Identify which cell holds the provided text, then report its (x, y) central coordinate. 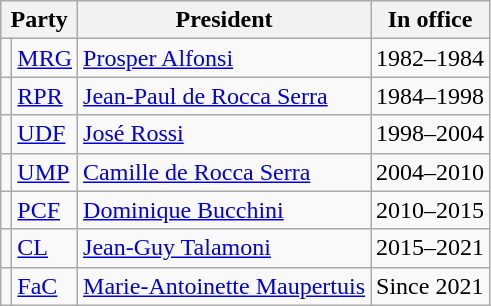
Jean-Guy Talamoni (224, 248)
Dominique Bucchini (224, 210)
Party (40, 20)
In office (430, 20)
FaC (45, 286)
José Rossi (224, 134)
1984–1998 (430, 96)
2015–2021 (430, 248)
UMP (45, 172)
Prosper Alfonsi (224, 58)
President (224, 20)
PCF (45, 210)
UDF (45, 134)
Marie-Antoinette Maupertuis (224, 286)
1982–1984 (430, 58)
RPR (45, 96)
2010–2015 (430, 210)
Camille de Rocca Serra (224, 172)
CL (45, 248)
Since 2021 (430, 286)
MRG (45, 58)
Jean-Paul de Rocca Serra (224, 96)
1998–2004 (430, 134)
2004–2010 (430, 172)
